Return [x, y] of the center of cell containing provided text 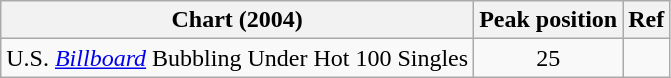
U.S. Billboard Bubbling Under Hot 100 Singles [238, 58]
25 [548, 58]
Ref [646, 20]
Peak position [548, 20]
Chart (2004) [238, 20]
